Return (x, y) of the center of cell containing provided text 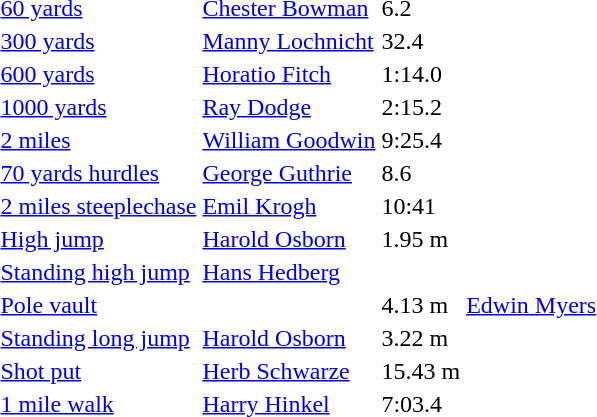
15.43 m (421, 371)
Ray Dodge (289, 107)
1:14.0 (421, 74)
Hans Hedberg (289, 272)
Manny Lochnicht (289, 41)
10:41 (421, 206)
2:15.2 (421, 107)
Herb Schwarze (289, 371)
32.4 (421, 41)
1.95 m (421, 239)
William Goodwin (289, 140)
George Guthrie (289, 173)
Emil Krogh (289, 206)
Horatio Fitch (289, 74)
4.13 m (421, 305)
9:25.4 (421, 140)
3.22 m (421, 338)
8.6 (421, 173)
